Detect which cell encompasses the target text, then output its [x, y] center coordinate. 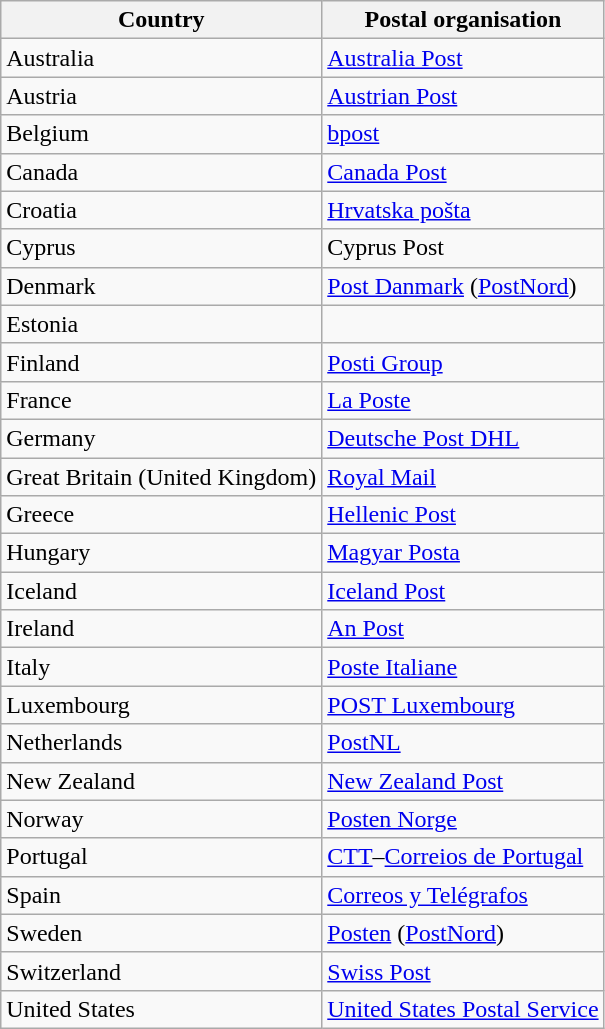
New Zealand Post [463, 781]
Posten Norge [463, 819]
An Post [463, 629]
Cyprus [162, 248]
Correos y Telégrafos [463, 895]
Belgium [162, 134]
Iceland Post [463, 591]
United States [162, 1009]
Country [162, 20]
Switzerland [162, 971]
Cyprus Post [463, 248]
Estonia [162, 324]
Poste Italiane [463, 667]
Ireland [162, 629]
Canada [162, 172]
Hellenic Post [463, 515]
Denmark [162, 286]
Portugal [162, 857]
Austrian Post [463, 96]
CTT–Correios de Portugal [463, 857]
Croatia [162, 210]
La Poste [463, 400]
Deutsche Post DHL [463, 438]
Canada Post [463, 172]
Norway [162, 819]
Royal Mail [463, 477]
POST Luxembourg [463, 705]
Posti Group [463, 362]
Post Danmark (PostNord) [463, 286]
Hungary [162, 553]
Luxembourg [162, 705]
Posten (PostNord) [463, 933]
Greece [162, 515]
Finland [162, 362]
Great Britain (United Kingdom) [162, 477]
Spain [162, 895]
Hrvatska pošta [463, 210]
Postal organisation [463, 20]
Sweden [162, 933]
Germany [162, 438]
Australia [162, 58]
Magyar Posta [463, 553]
bpost [463, 134]
France [162, 400]
Iceland [162, 591]
United States Postal Service [463, 1009]
Austria [162, 96]
Swiss Post [463, 971]
Netherlands [162, 743]
PostNL [463, 743]
Australia Post [463, 58]
Italy [162, 667]
New Zealand [162, 781]
